Identify which cell holds the provided text, then report its (X, Y) central coordinate. 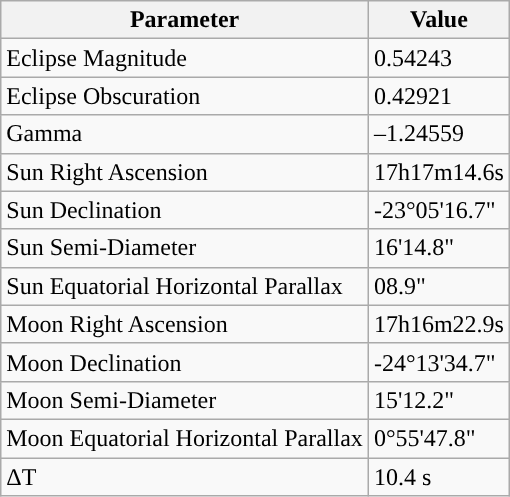
Moon Equatorial Horizontal Parallax (185, 438)
Moon Right Ascension (185, 324)
0.42921 (438, 96)
Sun Equatorial Horizontal Parallax (185, 286)
Sun Semi-Diameter (185, 248)
Eclipse Magnitude (185, 58)
Moon Declination (185, 362)
Parameter (185, 20)
Value (438, 20)
Sun Declination (185, 210)
-23°05'16.7" (438, 210)
0°55'47.8" (438, 438)
15'12.2" (438, 400)
Eclipse Obscuration (185, 96)
-24°13'34.7" (438, 362)
–1.24559 (438, 134)
16'14.8" (438, 248)
Moon Semi-Diameter (185, 400)
Sun Right Ascension (185, 172)
10.4 s (438, 477)
0.54243 (438, 58)
17h17m14.6s (438, 172)
08.9" (438, 286)
Gamma (185, 134)
17h16m22.9s (438, 324)
ΔT (185, 477)
